Return the [X, Y] coordinate for the center point of the cell that contains the specified text.  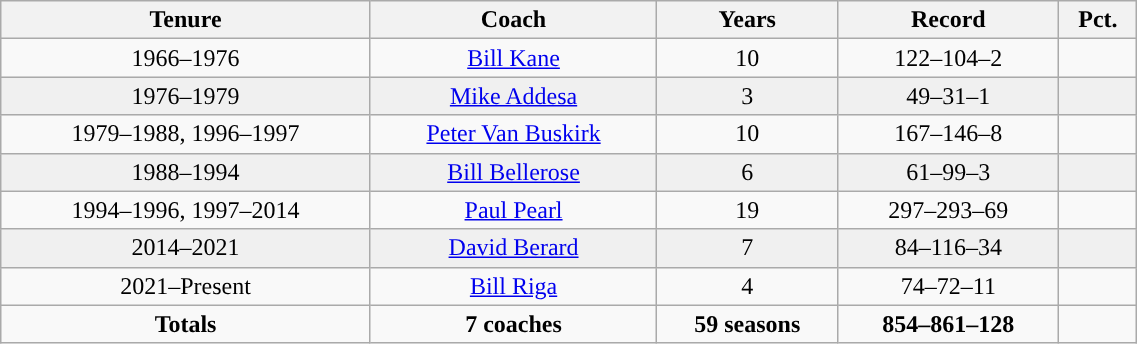
1979–1988, 1996–1997 [186, 134]
19 [748, 210]
2014–2021 [186, 248]
Paul Pearl [513, 210]
1988–1994 [186, 172]
David Berard [513, 248]
49–31–1 [948, 96]
Peter Van Buskirk [513, 134]
Bill Bellerose [513, 172]
61–99–3 [948, 172]
59 seasons [748, 324]
84–116–34 [948, 248]
Years [748, 20]
2021–Present [186, 286]
Bill Kane [513, 58]
1976–1979 [186, 96]
167–146–8 [948, 134]
Bill Riga [513, 286]
Tenure [186, 20]
1994–1996, 1997–2014 [186, 210]
1966–1976 [186, 58]
Record [948, 20]
Mike Addesa [513, 96]
Totals [186, 324]
Coach [513, 20]
7 coaches [513, 324]
Pct. [1098, 20]
6 [748, 172]
854–861–128 [948, 324]
3 [748, 96]
7 [748, 248]
4 [748, 286]
122–104–2 [948, 58]
297–293–69 [948, 210]
74–72–11 [948, 286]
